Locate the cell with the specified text and output its [X, Y] center coordinate. 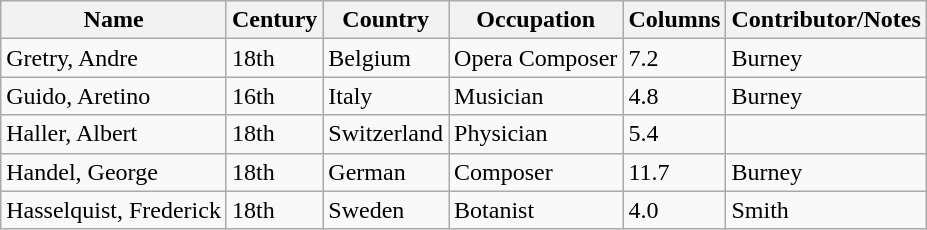
4.8 [674, 96]
Physician [536, 134]
Handel, George [114, 172]
Belgium [386, 58]
Opera Composer [536, 58]
Country [386, 20]
Gretry, Andre [114, 58]
Haller, Albert [114, 134]
Guido, Aretino [114, 96]
Hasselquist, Frederick [114, 210]
Botanist [536, 210]
German [386, 172]
Columns [674, 20]
Century [274, 20]
Sweden [386, 210]
Musician [536, 96]
Switzerland [386, 134]
7.2 [674, 58]
Smith [826, 210]
11.7 [674, 172]
Composer [536, 172]
16th [274, 96]
Occupation [536, 20]
5.4 [674, 134]
Italy [386, 96]
4.0 [674, 210]
Contributor/Notes [826, 20]
Name [114, 20]
